Provide the (X, Y) coordinate of the cell's center where the given text is located.  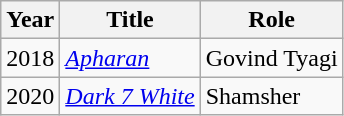
Role (272, 20)
2018 (30, 58)
Dark 7 White (130, 96)
Year (30, 20)
Shamsher (272, 96)
2020 (30, 96)
Govind Tyagi (272, 58)
Title (130, 20)
Apharan (130, 58)
